Extract the (X, Y) coordinate from the center of the cell holding the provided text.  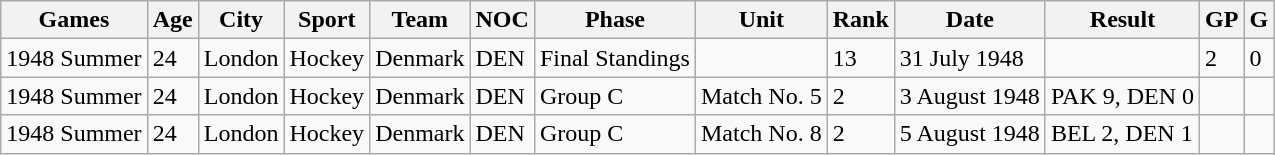
0 (1259, 58)
Games (74, 20)
City (241, 20)
Unit (761, 20)
Final Standings (614, 58)
13 (860, 58)
PAK 9, DEN 0 (1122, 96)
NOC (502, 20)
Age (172, 20)
31 July 1948 (970, 58)
Rank (860, 20)
Match No. 5 (761, 96)
3 August 1948 (970, 96)
BEL 2, DEN 1 (1122, 134)
Sport (327, 20)
5 August 1948 (970, 134)
GP (1222, 20)
Phase (614, 20)
Match No. 8 (761, 134)
Team (420, 20)
Result (1122, 20)
Date (970, 20)
G (1259, 20)
